For the text-containing cell, return its midpoint in (x, y) coordinate format. 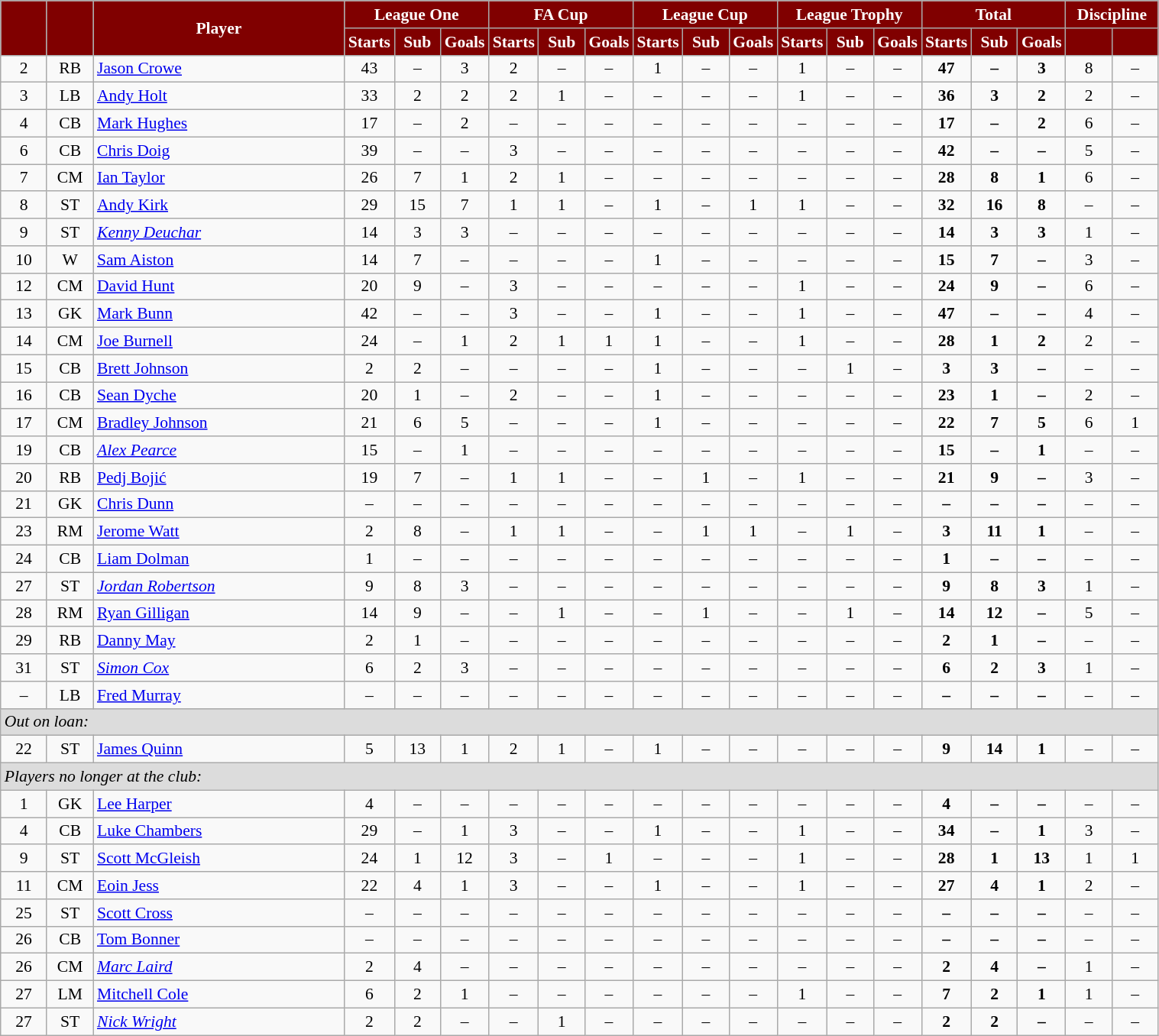
Scott McGleish (219, 859)
34 (946, 831)
Brett Johnson (219, 368)
Lee Harper (219, 804)
Kenny Deuchar (219, 232)
Chris Dunn (219, 504)
Ryan Gilligan (219, 614)
Liam Dolman (219, 559)
Chris Doig (219, 151)
David Hunt (219, 287)
43 (370, 69)
League Trophy (850, 15)
Scott Cross (219, 913)
Jordan Robertson (219, 586)
Fred Murray (219, 695)
33 (370, 96)
Alex Pearce (219, 450)
Mark Bunn (219, 314)
Mark Hughes (219, 124)
W (70, 260)
Mitchell Cole (219, 995)
Nick Wright (219, 1021)
Bradley Johnson (219, 423)
Out on loan: (579, 722)
Ian Taylor (219, 178)
Andy Kirk (219, 206)
James Quinn (219, 749)
League One (417, 15)
Simon Cox (219, 668)
Jerome Watt (219, 532)
FA Cup (561, 15)
Luke Chambers (219, 831)
Players no longer at the club: (579, 777)
Jason Crowe (219, 69)
Tom Bonner (219, 940)
Eoin Jess (219, 885)
Player (219, 28)
39 (370, 151)
League Cup (704, 15)
Joe Burnell (219, 342)
31 (24, 668)
25 (24, 913)
Total (993, 15)
32 (946, 206)
36 (946, 96)
Danny May (219, 641)
10 (24, 260)
Sean Dyche (219, 396)
Pedj Bojić (219, 478)
Andy Holt (219, 96)
Sam Aiston (219, 260)
LM (70, 995)
Discipline (1112, 15)
Marc Laird (219, 967)
